Return [X, Y] of the center of cell containing provided text 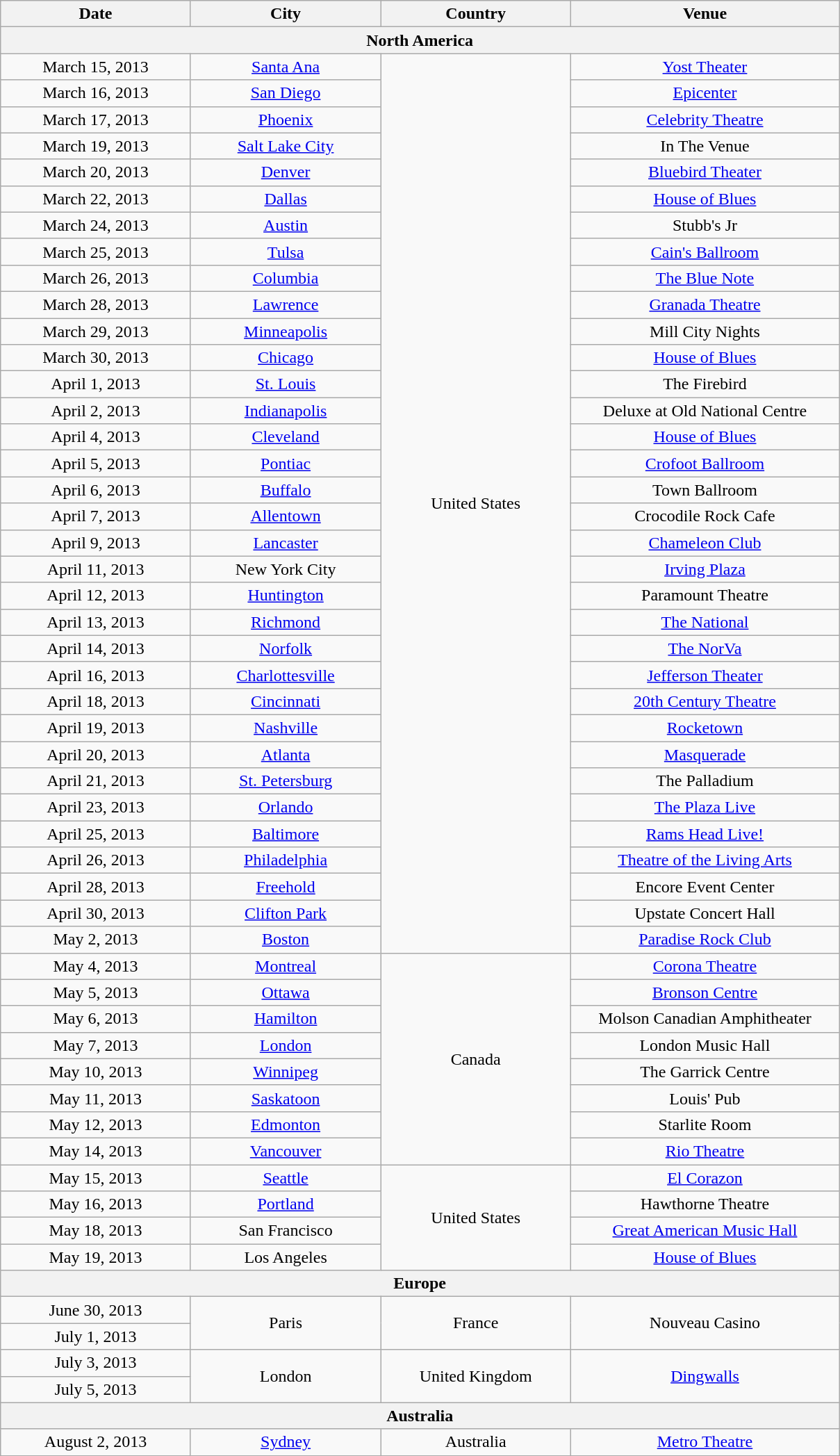
Bronson Centre [705, 992]
Vancouver [286, 1151]
Upstate Concert Hall [705, 913]
May 15, 2013 [96, 1178]
20th Century Theatre [705, 701]
April 20, 2013 [96, 754]
Pontiac [286, 464]
May 4, 2013 [96, 966]
Venue [705, 14]
Seattle [286, 1178]
Date [96, 14]
April 5, 2013 [96, 464]
May 19, 2013 [96, 1257]
Allentown [286, 516]
July 3, 2013 [96, 1363]
City [286, 14]
April 2, 2013 [96, 411]
May 10, 2013 [96, 1072]
Columbia [286, 278]
March 20, 2013 [96, 172]
March 16, 2013 [96, 93]
Norfolk [286, 648]
Theatre of the Living Arts [705, 860]
March 29, 2013 [96, 332]
July 1, 2013 [96, 1336]
Town Ballroom [705, 490]
The Firebird [705, 384]
Celebrity Theatre [705, 120]
Europe [420, 1284]
April 7, 2013 [96, 516]
May 18, 2013 [96, 1231]
St. Louis [286, 384]
The National [705, 622]
March 15, 2013 [96, 67]
Clifton Park [286, 913]
The Blue Note [705, 278]
Freehold [286, 887]
April 1, 2013 [96, 384]
Masquerade [705, 754]
The Palladium [705, 781]
Yost Theater [705, 67]
Charlottesville [286, 675]
Crocodile Rock Cafe [705, 516]
Winnipeg [286, 1072]
Portland [286, 1204]
Saskatoon [286, 1098]
April 18, 2013 [96, 701]
London Music Hall [705, 1045]
Ottawa [286, 992]
Cain's Ballroom [705, 252]
Corona Theatre [705, 966]
Montreal [286, 966]
The NorVa [705, 648]
United Kingdom [476, 1376]
France [476, 1323]
Minneapolis [286, 332]
Chameleon Club [705, 543]
Canada [476, 1058]
St. Petersburg [286, 781]
March 19, 2013 [96, 146]
Paradise Rock Club [705, 940]
The Plaza Live [705, 808]
Paramount Theatre [705, 596]
El Corazon [705, 1178]
Phoenix [286, 120]
Lawrence [286, 304]
May 5, 2013 [96, 992]
April 12, 2013 [96, 596]
Denver [286, 172]
Sydney [286, 1442]
Bluebird Theater [705, 172]
March 28, 2013 [96, 304]
April 28, 2013 [96, 887]
The Garrick Centre [705, 1072]
Los Angeles [286, 1257]
May 12, 2013 [96, 1124]
Richmond [286, 622]
April 4, 2013 [96, 437]
Great American Music Hall [705, 1231]
May 14, 2013 [96, 1151]
Tulsa [286, 252]
Hamilton [286, 1019]
Epicenter [705, 93]
Paris [286, 1323]
Austin [286, 225]
Granada Theatre [705, 304]
Buffalo [286, 490]
April 21, 2013 [96, 781]
May 2, 2013 [96, 940]
Dallas [286, 199]
Edmonton [286, 1124]
Hawthorne Theatre [705, 1204]
Indianapolis [286, 411]
North America [420, 40]
San Diego [286, 93]
April 26, 2013 [96, 860]
April 25, 2013 [96, 834]
Dingwalls [705, 1376]
Jefferson Theater [705, 675]
Country [476, 14]
May 6, 2013 [96, 1019]
Salt Lake City [286, 146]
April 30, 2013 [96, 913]
Metro Theatre [705, 1442]
March 22, 2013 [96, 199]
May 11, 2013 [96, 1098]
March 25, 2013 [96, 252]
Nouveau Casino [705, 1323]
Louis' Pub [705, 1098]
Deluxe at Old National Centre [705, 411]
March 17, 2013 [96, 120]
May 16, 2013 [96, 1204]
In The Venue [705, 146]
San Francisco [286, 1231]
Nashville [286, 728]
Cleveland [286, 437]
April 19, 2013 [96, 728]
Encore Event Center [705, 887]
Santa Ana [286, 67]
April 6, 2013 [96, 490]
Stubb's Jr [705, 225]
April 14, 2013 [96, 648]
Irving Plaza [705, 569]
April 23, 2013 [96, 808]
March 26, 2013 [96, 278]
July 5, 2013 [96, 1389]
April 13, 2013 [96, 622]
Rams Head Live! [705, 834]
April 9, 2013 [96, 543]
Crofoot Ballroom [705, 464]
Lancaster [286, 543]
Huntington [286, 596]
Cincinnati [286, 701]
Orlando [286, 808]
Molson Canadian Amphitheater [705, 1019]
Rocketown [705, 728]
Chicago [286, 358]
Philadelphia [286, 860]
March 30, 2013 [96, 358]
May 7, 2013 [96, 1045]
August 2, 2013 [96, 1442]
Rio Theatre [705, 1151]
Mill City Nights [705, 332]
Boston [286, 940]
June 30, 2013 [96, 1310]
March 24, 2013 [96, 225]
April 11, 2013 [96, 569]
New York City [286, 569]
April 16, 2013 [96, 675]
Starlite Room [705, 1124]
Baltimore [286, 834]
Atlanta [286, 754]
